Determine the (x, y) coordinate at the center of the cell enclosing the given text.  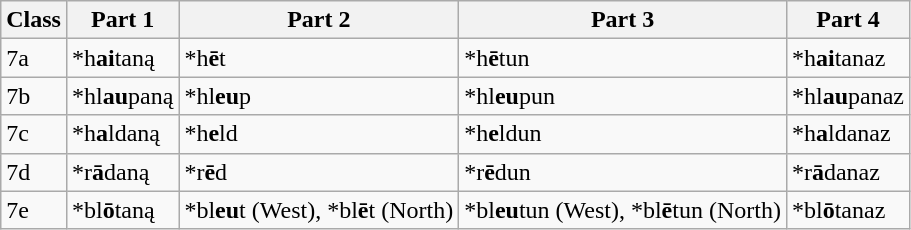
7b (34, 96)
*hlaupanaz (848, 96)
*haldanaz (848, 134)
Part 1 (122, 20)
7e (34, 210)
*held (319, 134)
*haitaną (122, 58)
*heldun (623, 134)
*hlaupaną (122, 96)
*rēd (319, 172)
7d (34, 172)
7a (34, 58)
*bleutun (West), *blētun (North) (623, 210)
Class (34, 20)
*blōtaną (122, 210)
7c (34, 134)
*hēt (319, 58)
*rēdun (623, 172)
Part 3 (623, 20)
*haldaną (122, 134)
*haitanaz (848, 58)
Part 4 (848, 20)
*bleut (West), *blēt (North) (319, 210)
*rādaną (122, 172)
*hleupun (623, 96)
*rādanaz (848, 172)
*blōtanaz (848, 210)
Part 2 (319, 20)
*hētun (623, 58)
*hleup (319, 96)
